Detect which cell encompasses the target text, then output its [X, Y] center coordinate. 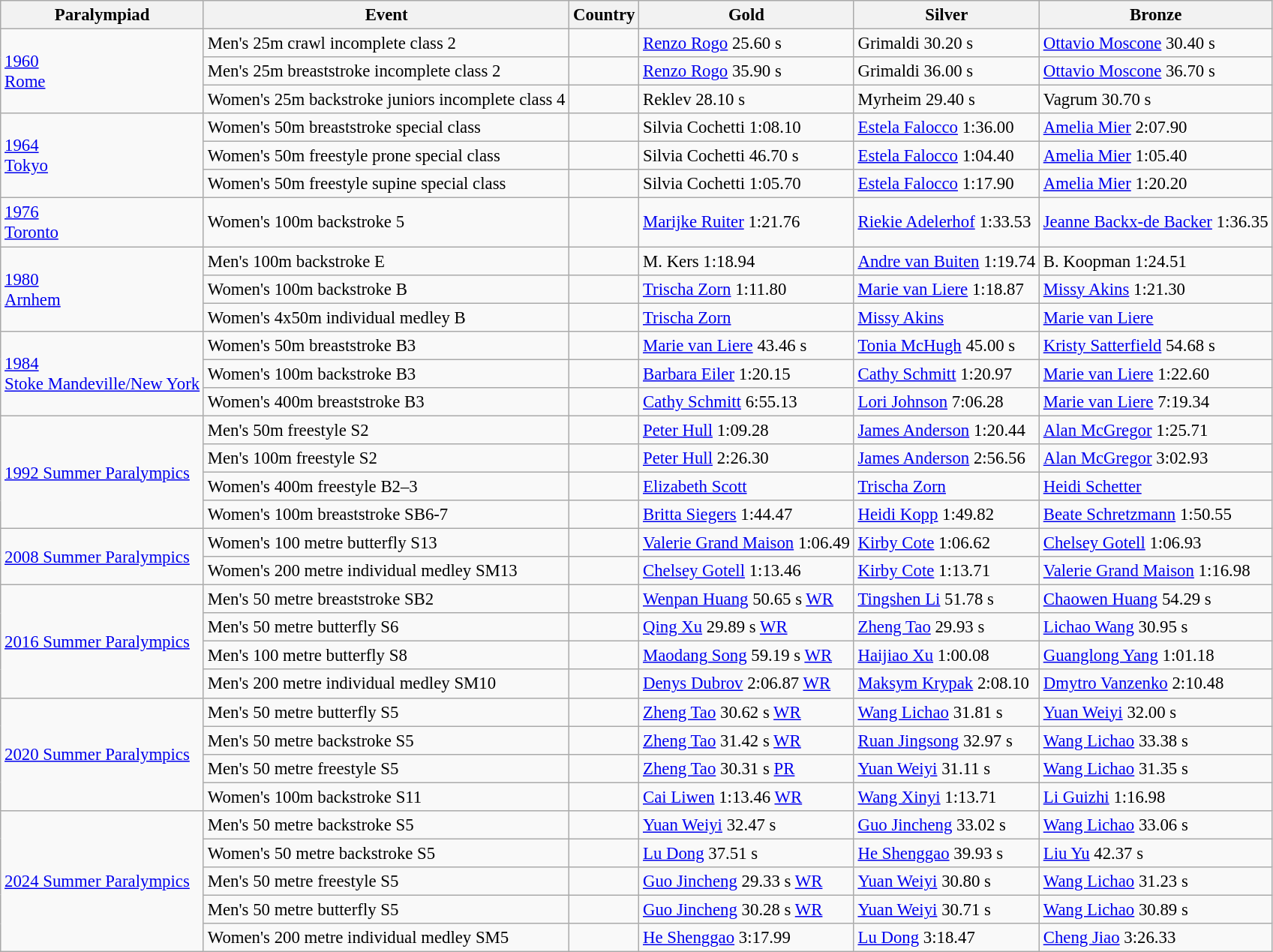
Lori Johnson 7:06.28 [947, 402]
Denys Dubrov 2:06.87 WR [746, 684]
Women's 400m breaststroke B3 [386, 402]
Silvia Cochetti 1:05.70 [746, 184]
Liu Yu 42.37 s [1155, 853]
Qing Xu 29.89 s WR [746, 627]
Wang Xinyi 1:13.71 [947, 797]
Men's 25m crawl incomplete class 2 [386, 44]
1980Arnhem [102, 290]
Heidi Schetter [1155, 486]
Wang Lichao 33.38 s [1155, 740]
Cathy Schmitt 6:55.13 [746, 402]
Peter Hull 2:26.30 [746, 458]
2016 Summer Paralympics [102, 641]
Lichao Wang 30.95 s [1155, 627]
Men's 100 metre butterfly S8 [386, 656]
Estela Falocco 1:04.40 [947, 156]
Zheng Tao 30.31 s PR [746, 768]
Women's 200 metre individual medley SM5 [386, 938]
Yuan Weiyi 31.11 s [947, 768]
Guo Jincheng 33.02 s [947, 825]
Valerie Grand Maison 1:06.49 [746, 543]
Men's 25m breaststroke incomplete class 2 [386, 71]
Barbara Eiler 1:20.15 [746, 374]
Women's 50m breaststroke special class [386, 128]
Dmytro Vanzenko 2:10.48 [1155, 684]
Trischa Zorn 1:11.80 [746, 289]
Women's 50 metre backstroke S5 [386, 853]
Missy Akins 1:21.30 [1155, 289]
2008 Summer Paralympics [102, 557]
James Anderson 2:56.56 [947, 458]
Reklev 28.10 s [746, 100]
Beate Schretzmann 1:50.55 [1155, 515]
2024 Summer Paralympics [102, 881]
Women's 25m backstroke juniors incomplete class 4 [386, 100]
Paralympiad [102, 15]
Silver [947, 15]
Chelsey Gotell 1:13.46 [746, 571]
Estela Falocco 1:36.00 [947, 128]
Ruan Jingsong 32.97 s [947, 740]
Marie van Liere 7:19.34 [1155, 402]
Zheng Tao 29.93 s [947, 627]
Wang Lichao 31.81 s [947, 712]
Peter Hull 1:09.28 [746, 430]
He Shenggao 3:17.99 [746, 938]
Marie van Liere 1:22.60 [1155, 374]
Men's 200 metre individual medley SM10 [386, 684]
Marie van Liere 43.46 s [746, 345]
Women's 50m freestyle supine special class [386, 184]
Elizabeth Scott [746, 486]
Men's 50m freestyle S2 [386, 430]
Women's 100m backstroke S11 [386, 797]
Women's 4x50m individual medley B [386, 317]
Marie van Liere [1155, 317]
Riekie Adelerhof 1:33.53 [947, 222]
Country [605, 15]
Chelsey Gotell 1:06.93 [1155, 543]
Marie van Liere 1:18.87 [947, 289]
Amelia Mier 1:05.40 [1155, 156]
Silvia Cochetti 46.70 s [746, 156]
Vagrum 30.70 s [1155, 100]
1992 Summer Paralympics [102, 472]
Women's 50m breaststroke B3 [386, 345]
Lu Dong 37.51 s [746, 853]
Men's 50 metre breaststroke SB2 [386, 599]
1964Tokyo [102, 156]
M. Kers 1:18.94 [746, 261]
Silvia Cochetti 1:08.10 [746, 128]
Li Guizhi 1:16.98 [1155, 797]
Tonia McHugh 45.00 s [947, 345]
Marijke Ruiter 1:21.76 [746, 222]
1960Rome [102, 72]
Cheng Jiao 3:26.33 [1155, 938]
Cathy Schmitt 1:20.97 [947, 374]
Wang Lichao 31.23 s [1155, 881]
B. Koopman 1:24.51 [1155, 261]
James Anderson 1:20.44 [947, 430]
Wang Lichao 31.35 s [1155, 768]
Women's 100m backstroke B3 [386, 374]
Maksym Krypak 2:08.10 [947, 684]
Estela Falocco 1:17.90 [947, 184]
Myrheim 29.40 s [947, 100]
Event [386, 15]
Guanglong Yang 1:01.18 [1155, 656]
Alan McGregor 3:02.93 [1155, 458]
Ottavio Moscone 30.40 s [1155, 44]
Wenpan Huang 50.65 s WR [746, 599]
Wang Lichao 33.06 s [1155, 825]
Lu Dong 3:18.47 [947, 938]
Grimaldi 30.20 s [947, 44]
Men's 50 metre butterfly S6 [386, 627]
Women's 100m backstroke B [386, 289]
Women's 400m freestyle B2–3 [386, 486]
Cai Liwen 1:13.46 WR [746, 797]
Men's 100m freestyle S2 [386, 458]
Andre van Buiten 1:19.74 [947, 261]
Maodang Song 59.19 s WR [746, 656]
1984Stoke Mandeville/New York [102, 374]
Women's 100 metre butterfly S13 [386, 543]
Zheng Tao 30.62 s WR [746, 712]
Heidi Kopp 1:49.82 [947, 515]
Yuan Weiyi 32.47 s [746, 825]
Kirby Cote 1:13.71 [947, 571]
Kirby Cote 1:06.62 [947, 543]
Missy Akins [947, 317]
Tingshen Li 51.78 s [947, 599]
Women's 100m breaststroke SB6-7 [386, 515]
Wang Lichao 30.89 s [1155, 909]
Valerie Grand Maison 1:16.98 [1155, 571]
2020 Summer Paralympics [102, 754]
Women's 100m backstroke 5 [386, 222]
Zheng Tao 31.42 s WR [746, 740]
Men's 100m backstroke E [386, 261]
Yuan Weiyi 30.71 s [947, 909]
Ottavio Moscone 36.70 s [1155, 71]
Alan McGregor 1:25.71 [1155, 430]
Britta Siegers 1:44.47 [746, 515]
Yuan Weiyi 32.00 s [1155, 712]
Jeanne Backx-de Backer 1:36.35 [1155, 222]
Guo Jincheng 29.33 s WR [746, 881]
Yuan Weiyi 30.80 s [947, 881]
Kristy Satterfield 54.68 s [1155, 345]
Haijiao Xu 1:00.08 [947, 656]
Gold [746, 15]
Chaowen Huang 54.29 s [1155, 599]
Bronze [1155, 15]
Renzo Rogo 25.60 s [746, 44]
Women's 50m freestyle prone special class [386, 156]
Women's 200 metre individual medley SM13 [386, 571]
He Shenggao 39.93 s [947, 853]
1976Toronto [102, 222]
Renzo Rogo 35.90 s [746, 71]
Amelia Mier 2:07.90 [1155, 128]
Grimaldi 36.00 s [947, 71]
Amelia Mier 1:20.20 [1155, 184]
Guo Jincheng 30.28 s WR [746, 909]
